Locate the cell with the specified text and output its [X, Y] center coordinate. 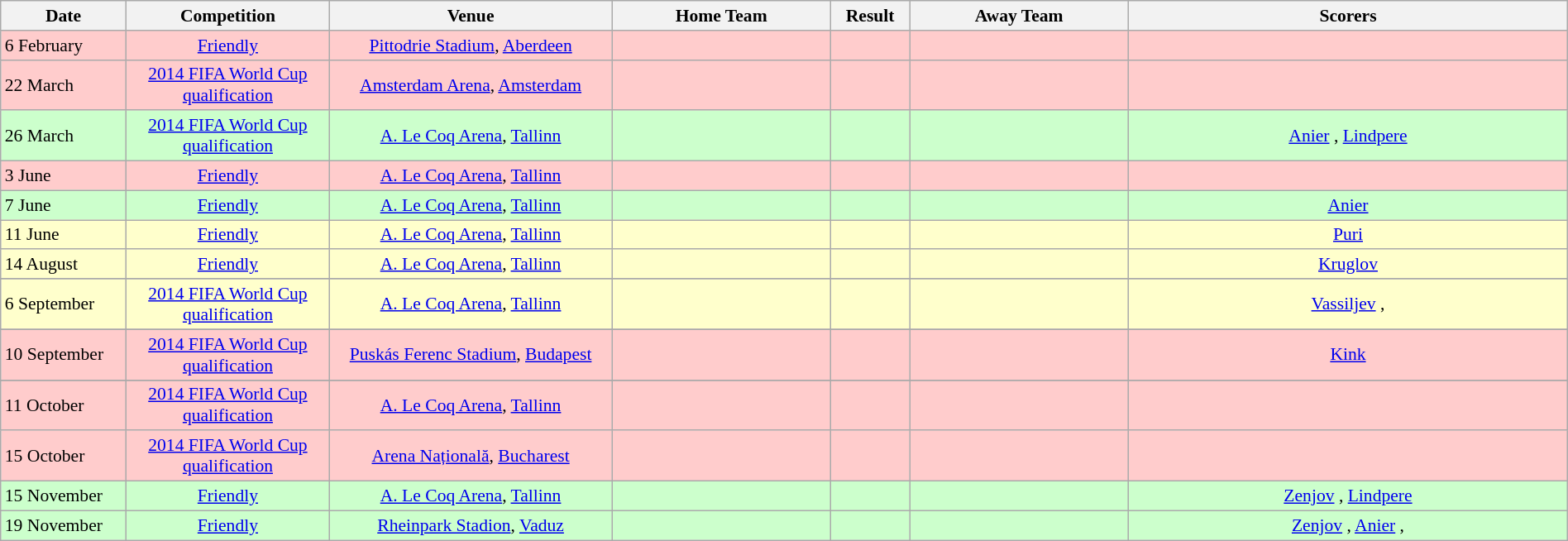
6 February [64, 45]
Anier [1348, 205]
3 June [64, 176]
Anier , Lindpere [1348, 136]
Date [64, 16]
Away Team [1019, 16]
Competition [227, 16]
Puskás Ferenc Stadium, Budapest [471, 354]
10 September [64, 354]
Kruglov [1348, 265]
11 June [64, 235]
Zenjov , Anier , [1348, 525]
15 November [64, 496]
Kink [1348, 354]
11 October [64, 405]
Venue [471, 16]
14 August [64, 265]
Puri [1348, 235]
Zenjov , Lindpere [1348, 496]
Scorers [1348, 16]
Rheinpark Stadion, Vaduz [471, 525]
Home Team [721, 16]
Arena Națională, Bucharest [471, 457]
Amsterdam Arena, Amsterdam [471, 84]
19 November [64, 525]
Vassiljev , [1348, 304]
Result [870, 16]
15 October [64, 457]
Pittodrie Stadium, Aberdeen [471, 45]
22 March [64, 84]
26 March [64, 136]
6 September [64, 304]
7 June [64, 205]
